Output the (X, Y) coordinate of the center of the cell containing the given text.  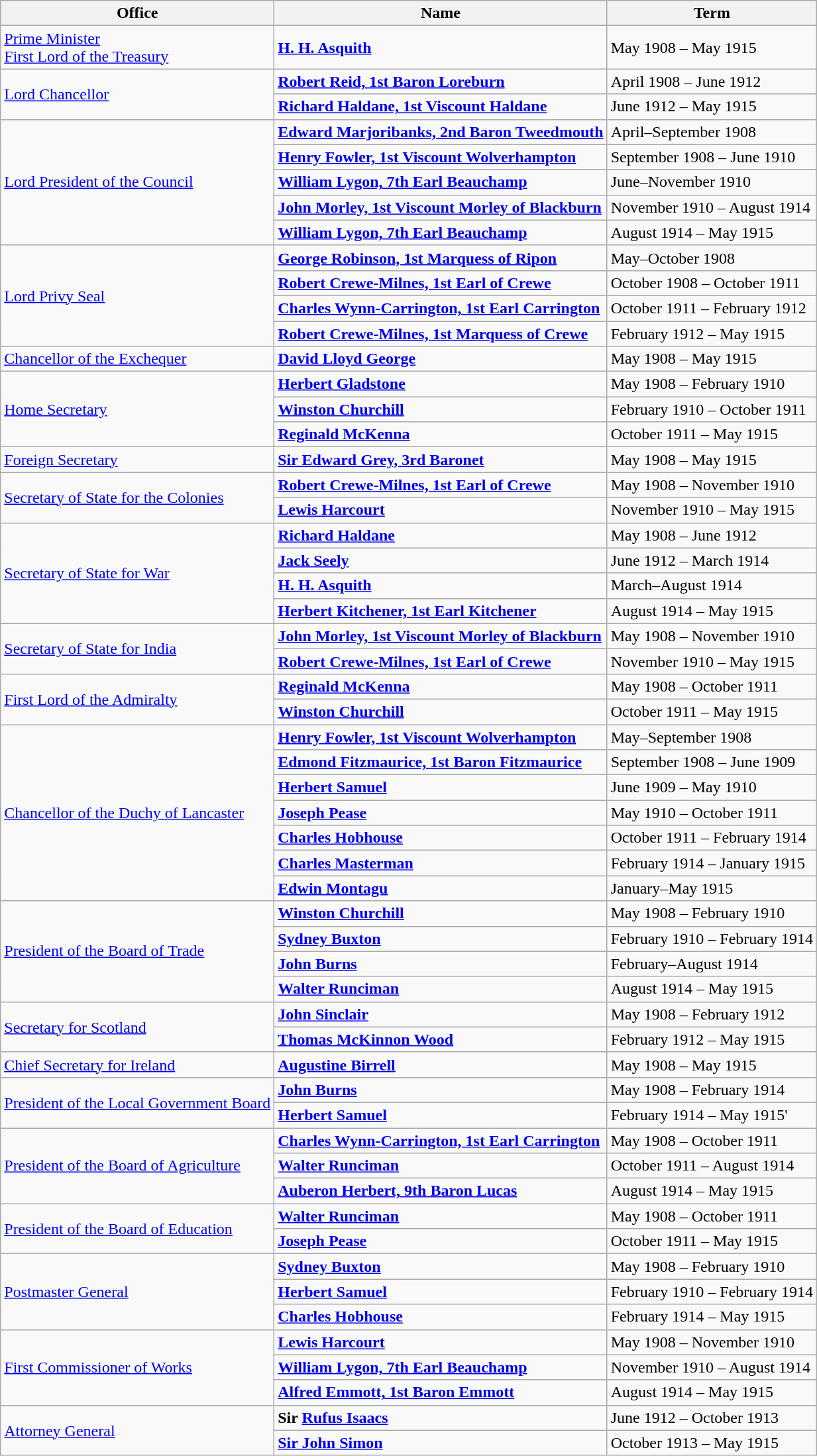
Home Secretary (138, 409)
Edwin Montagu (441, 888)
Herbert Kitchener, 1st Earl Kitchener (441, 611)
June 1912 – October 1913 (712, 1418)
George Robinson, 1st Marquess of Ripon (441, 258)
February 1914 – May 1915' (712, 1115)
April 1908 – June 1912 (712, 81)
Richard Haldane (441, 535)
Secretary of State for India (138, 649)
First Commissioner of Works (138, 1367)
Herbert Gladstone (441, 384)
Edmond Fitzmaurice, 1st Baron Fitzmaurice (441, 762)
May 1908 – June 1912 (712, 535)
October 1908 – October 1911 (712, 283)
Term (712, 13)
May 1908 – February 1912 (712, 1014)
David Lloyd George (441, 359)
Jack Seely (441, 560)
Alfred Emmott, 1st Baron Emmott (441, 1392)
February 1914 – January 1915 (712, 863)
Sir Edward Grey, 3rd Baronet (441, 460)
Chancellor of the Exchequer (138, 359)
Chancellor of the Duchy of Lancaster (138, 813)
First Lord of the Admiralty (138, 699)
Name (441, 13)
March–August 1914 (712, 586)
Lord Privy Seal (138, 295)
President of the Board of Trade (138, 951)
Lord President of the Council (138, 182)
Edward Marjoribanks, 2nd Baron Tweedmouth (441, 132)
Augustine Birrell (441, 1065)
October 1911 – August 1914 (712, 1166)
June 1909 – May 1910 (712, 788)
October 1911 – February 1914 (712, 838)
Richard Haldane, 1st Viscount Haldane (441, 107)
Foreign Secretary (138, 460)
Secretary for Scotland (138, 1027)
May–September 1908 (712, 737)
February–August 1914 (712, 964)
Prime MinisterFirst Lord of the Treasury (138, 48)
Sir Rufus Isaacs (441, 1418)
September 1908 – June 1909 (712, 762)
June–November 1910 (712, 182)
October 1913 – May 1915 (712, 1443)
Secretary of State for War (138, 573)
Auberon Herbert, 9th Baron Lucas (441, 1191)
President of the Board of Agriculture (138, 1165)
May 1908 – February 1914 (712, 1090)
Chief Secretary for Ireland (138, 1065)
President of the Board of Education (138, 1229)
Secretary of State for the Colonies (138, 497)
June 1912 – March 1914 (712, 560)
April–September 1908 (712, 132)
February 1914 – May 1915 (712, 1317)
Attorney General (138, 1430)
Charles Masterman (441, 863)
October 1911 – February 1912 (712, 308)
John Sinclair (441, 1014)
Postmaster General (138, 1292)
Robert Reid, 1st Baron Loreburn (441, 81)
September 1908 – June 1910 (712, 157)
June 1912 – May 1915 (712, 107)
Lord Chancellor (138, 94)
May–October 1908 (712, 258)
May 1910 – October 1911 (712, 813)
January–May 1915 (712, 888)
Office (138, 13)
President of the Local Government Board (138, 1102)
Robert Crewe-Milnes, 1st Marquess of Crewe (441, 333)
February 1910 – October 1911 (712, 409)
Thomas McKinnon Wood (441, 1039)
Sir John Simon (441, 1443)
